Extract the [x, y] coordinate from the center of the cell holding the provided text.  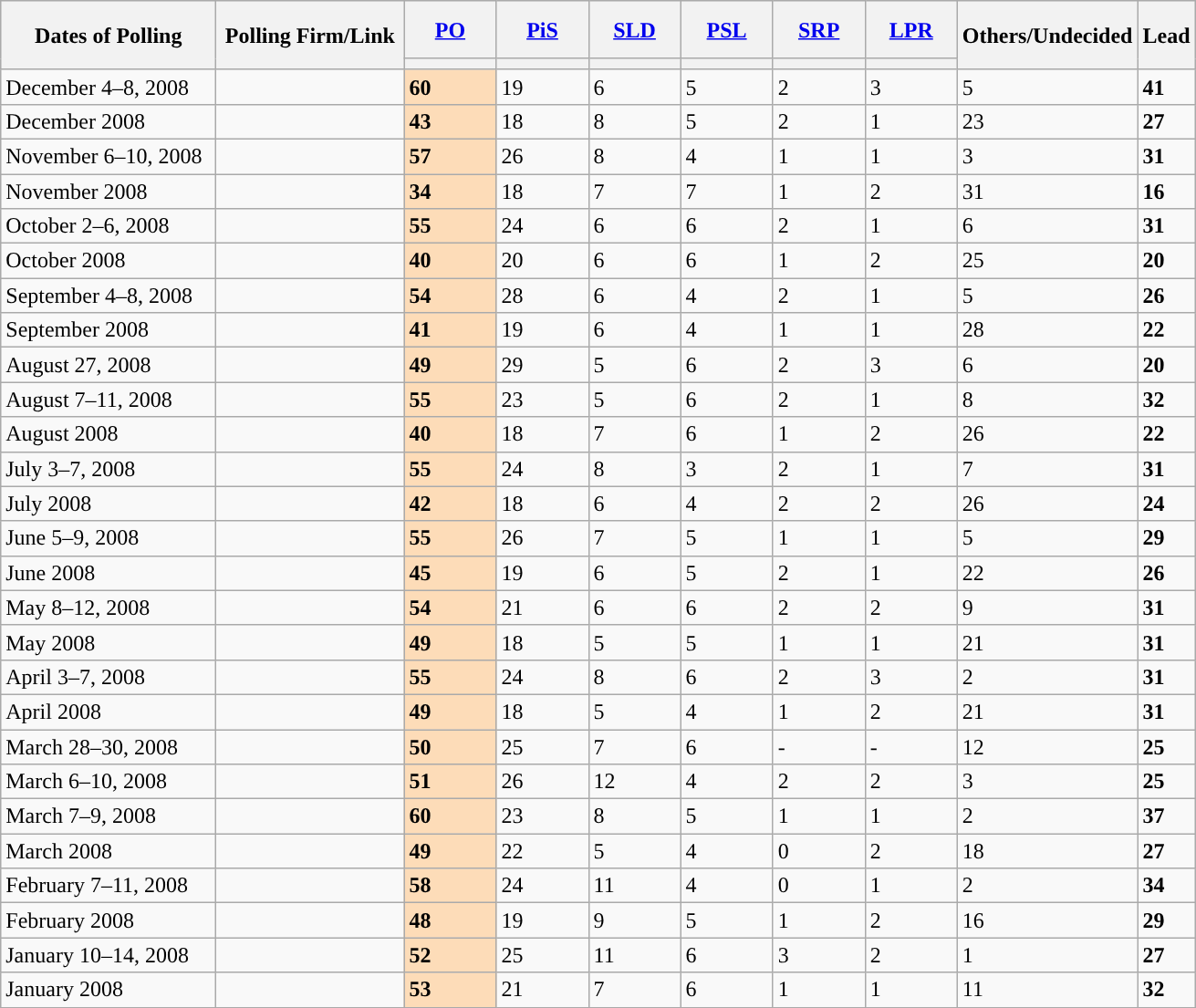
37 [1166, 816]
45 [451, 573]
PiS [542, 29]
50 [451, 747]
42 [451, 504]
Lead [1166, 36]
March 6–10, 2008 [109, 782]
December 4–8, 2008 [109, 87]
October 2–6, 2008 [109, 226]
51 [451, 782]
53 [451, 990]
May 2008 [109, 642]
SRP [819, 29]
57 [451, 156]
August 27, 2008 [109, 365]
July 3–7, 2008 [109, 469]
February 7–11, 2008 [109, 886]
June 2008 [109, 573]
June 5–9, 2008 [109, 538]
August 2008 [109, 434]
January 10–14, 2008 [109, 955]
February 2008 [109, 920]
April 3–7, 2008 [109, 677]
PO [451, 29]
April 2008 [109, 712]
PSL [726, 29]
July 2008 [109, 504]
October 2008 [109, 261]
March 7–9, 2008 [109, 816]
Others/Undecided [1047, 36]
January 2008 [109, 990]
52 [451, 955]
Dates of Polling [109, 36]
March 2008 [109, 851]
LPR [910, 29]
September 4–8, 2008 [109, 296]
September 2008 [109, 330]
43 [451, 121]
March 28–30, 2008 [109, 747]
November 6–10, 2008 [109, 156]
48 [451, 920]
58 [451, 886]
December 2008 [109, 121]
August 7–11, 2008 [109, 400]
May 8–12, 2008 [109, 608]
Polling Firm/Link [310, 36]
November 2008 [109, 191]
SLD [635, 29]
